Extract the (X, Y) coordinate from the center of the cell holding the provided text.  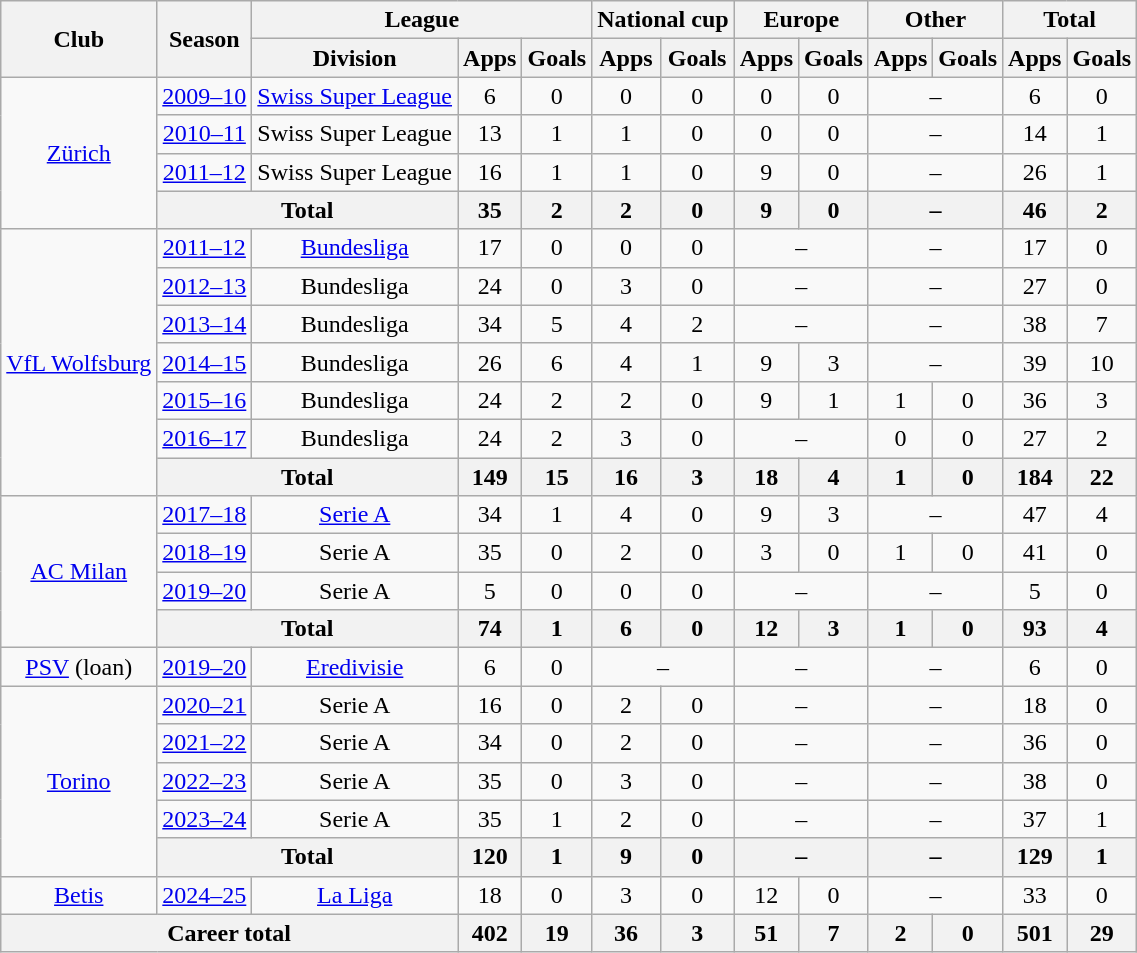
AC Milan (79, 572)
Division (355, 58)
14 (1035, 134)
2024–25 (204, 895)
2013–14 (204, 324)
501 (1035, 933)
46 (1035, 210)
PSV (loan) (79, 667)
149 (490, 477)
VfL Wolfsburg (79, 362)
37 (1035, 819)
93 (1035, 629)
Europe (801, 20)
La Liga (355, 895)
51 (766, 933)
2009–10 (204, 96)
13 (490, 134)
402 (490, 933)
2020–21 (204, 705)
Zürich (79, 153)
2016–17 (204, 438)
2018–19 (204, 553)
19 (557, 933)
120 (490, 857)
National cup (663, 20)
129 (1035, 857)
15 (557, 477)
29 (1102, 933)
2021–22 (204, 743)
2014–15 (204, 362)
Career total (230, 933)
39 (1035, 362)
2010–11 (204, 134)
2012–13 (204, 286)
Torino (79, 781)
47 (1035, 515)
10 (1102, 362)
Eredivisie (355, 667)
41 (1035, 553)
184 (1035, 477)
2023–24 (204, 819)
74 (490, 629)
Club (79, 39)
Betis (79, 895)
22 (1102, 477)
Season (204, 39)
League (422, 20)
2017–18 (204, 515)
2015–16 (204, 400)
33 (1035, 895)
2022–23 (204, 781)
Other (935, 20)
